For the text-containing cell, return its midpoint in (X, Y) coordinate format. 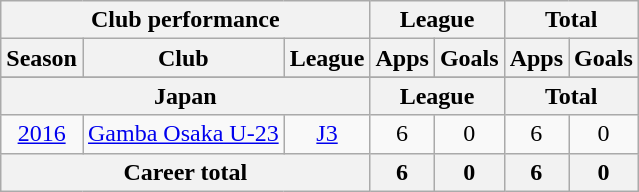
Club (183, 58)
Career total (186, 172)
J3 (327, 134)
Gamba Osaka U-23 (183, 134)
Club performance (186, 20)
Season (42, 58)
2016 (42, 134)
Japan (186, 96)
